Find where the given text appears and provide that cell's center as [x, y] coordinate. 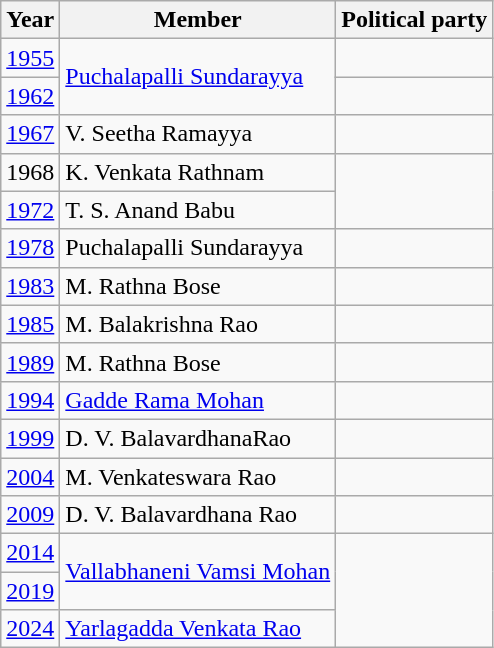
Member [198, 20]
D. V. BalavardhanaRao [198, 438]
2004 [30, 477]
1983 [30, 286]
D. V. Balavardhana Rao [198, 515]
Year [30, 20]
1955 [30, 58]
2009 [30, 515]
1972 [30, 210]
2024 [30, 629]
K. Venkata Rathnam [198, 172]
2014 [30, 553]
V. Seetha Ramayya [198, 134]
1968 [30, 172]
Political party [414, 20]
M. Venkateswara Rao [198, 477]
M. Balakrishna Rao [198, 324]
1962 [30, 96]
1994 [30, 400]
Vallabhaneni Vamsi Mohan [198, 572]
1989 [30, 362]
Yarlagadda Venkata Rao [198, 629]
1999 [30, 438]
1978 [30, 248]
T. S. Anand Babu [198, 210]
2019 [30, 591]
1985 [30, 324]
1967 [30, 134]
Gadde Rama Mohan [198, 400]
